Pinpoint the cell where the given text exists, returning its (X, Y) midpoint coordinate. 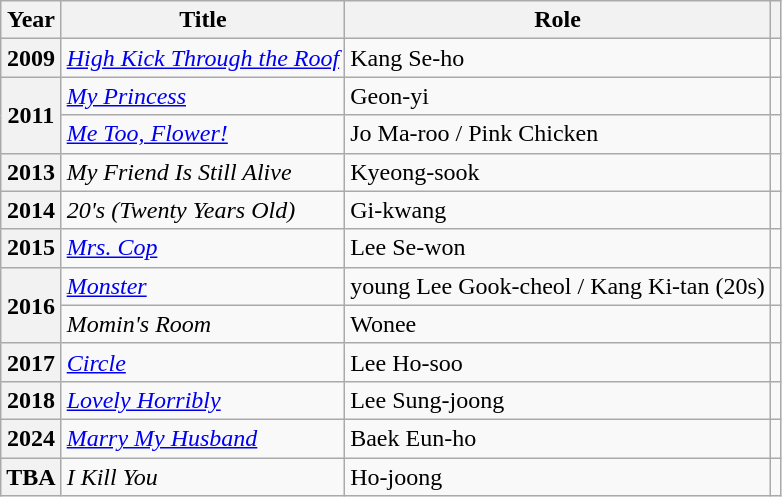
My Princess (203, 96)
Momin's Room (203, 324)
Gi-kwang (558, 210)
Geon-yi (558, 96)
High Kick Through the Roof (203, 58)
Year (31, 20)
TBA (31, 477)
Marry My Husband (203, 438)
Role (558, 20)
Ho-joong (558, 477)
Me Too, Flower! (203, 134)
2014 (31, 210)
2018 (31, 400)
2016 (31, 305)
2009 (31, 58)
I Kill You (203, 477)
Mrs. Cop (203, 248)
Jo Ma-roo / Pink Chicken (558, 134)
Kyeong-sook (558, 172)
2011 (31, 115)
Monster (203, 286)
Lee Se-won (558, 248)
2015 (31, 248)
20's (Twenty Years Old) (203, 210)
Kang Se-ho (558, 58)
My Friend Is Still Alive (203, 172)
Lovely Horribly (203, 400)
Title (203, 20)
Lee Ho-soo (558, 362)
Circle (203, 362)
2017 (31, 362)
Baek Eun-ho (558, 438)
2013 (31, 172)
2024 (31, 438)
young Lee Gook-cheol / Kang Ki-tan (20s) (558, 286)
Wonee (558, 324)
Lee Sung-joong (558, 400)
